Scan for the cell matching the given text and deliver its (x, y) coordinate at center. 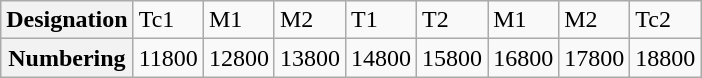
11800 (168, 58)
T2 (452, 20)
T1 (380, 20)
15800 (452, 58)
Numbering (67, 58)
12800 (238, 58)
16800 (524, 58)
13800 (310, 58)
17800 (594, 58)
18800 (666, 58)
Tc2 (666, 20)
Tc1 (168, 20)
Designation (67, 20)
14800 (380, 58)
